Determine the (X, Y) coordinate at the center of the cell enclosing the given text.  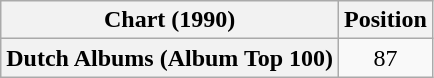
Chart (1990) (170, 20)
Dutch Albums (Album Top 100) (170, 58)
Position (386, 20)
87 (386, 58)
